Locate the cell with the specified text and output its [X, Y] center coordinate. 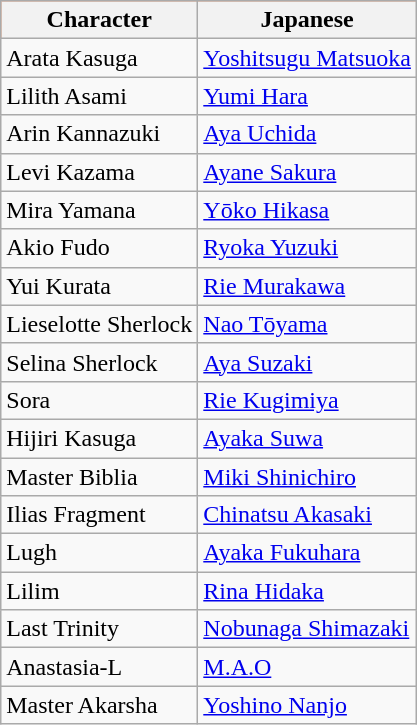
Master Akarsha [100, 705]
Nao Tōyama [308, 324]
Lilim [100, 591]
Mira Yamana [100, 210]
Levi Kazama [100, 172]
Hijiri Kasuga [100, 438]
Ryoka Yuzuki [308, 248]
Lilith Asami [100, 96]
Yoshitsugu Matsuoka [308, 58]
Arin Kannazuki [100, 134]
M.A.O [308, 667]
Sora [100, 400]
Rie Murakawa [308, 286]
Yoshino Nanjo [308, 705]
Ayane Sakura [308, 172]
Miki Shinichiro [308, 477]
Yui Kurata [100, 286]
Aya Uchida [308, 134]
Akio Fudo [100, 248]
Lieselotte Sherlock [100, 324]
Aya Suzaki [308, 362]
Japanese [308, 20]
Last Trinity [100, 629]
Ayaka Suwa [308, 438]
Rie Kugimiya [308, 400]
Ayaka Fukuhara [308, 553]
Character [100, 20]
Anastasia-L [100, 667]
Rina Hidaka [308, 591]
Lugh [100, 553]
Arata Kasuga [100, 58]
Ilias Fragment [100, 515]
Selina Sherlock [100, 362]
Nobunaga Shimazaki [308, 629]
Chinatsu Akasaki [308, 515]
Yōko Hikasa [308, 210]
Yumi Hara [308, 96]
Master Biblia [100, 477]
